Detect which cell encompasses the target text, then output its (x, y) center coordinate. 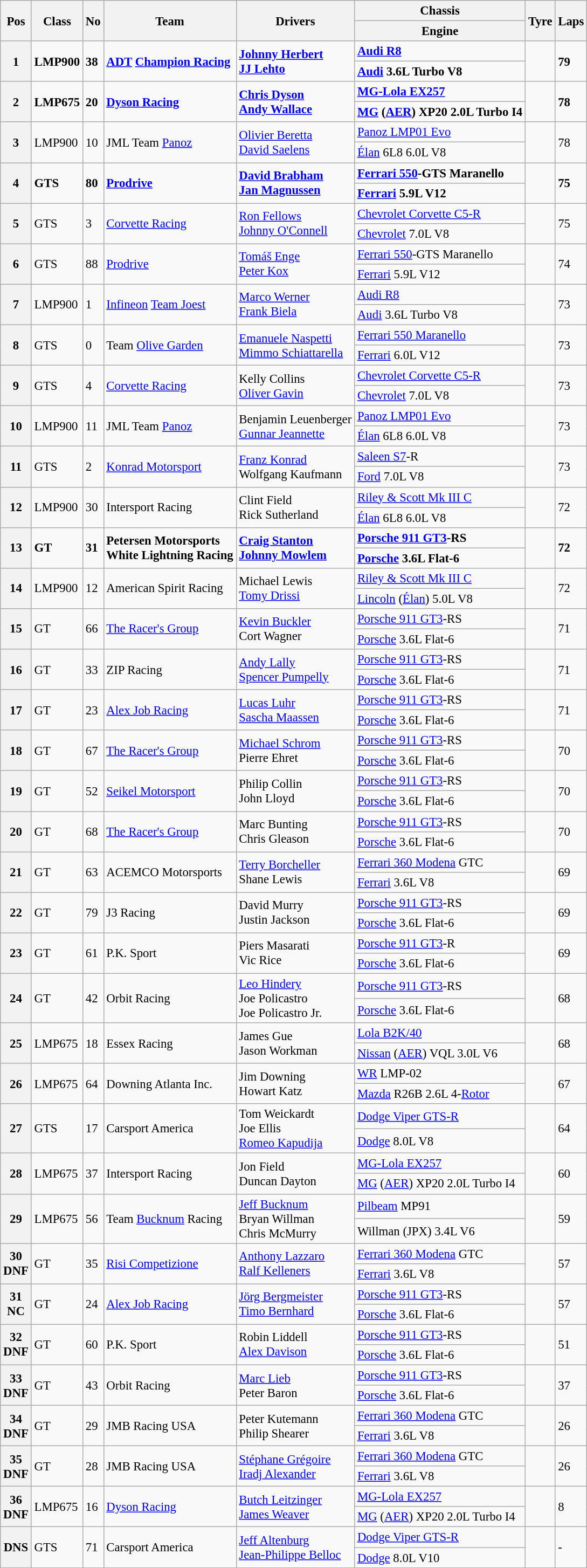
33 (93, 670)
Nissan (AER) VQL 3.0L V6 (440, 1054)
Kevin Buckler Cort Wagner (295, 629)
Marco Werner Frank Biela (295, 304)
Ferrari 550 Maranello (440, 335)
Porsche 911 GT3-R (440, 943)
Philip Collin John Lloyd (295, 792)
Clint Field Rick Sutherland (295, 507)
Craig Stanton Johnny Mowlem (295, 548)
DNS (16, 1548)
14 (16, 589)
34DNF (16, 1426)
Team (170, 20)
Leo Hindery Joe Policastro Joe Policastro Jr. (295, 998)
Johnny Herbert JJ Lehto (295, 61)
WR LMP-02 (440, 1074)
Saleen S7-R (440, 457)
Jon Field Duncan Dayton (295, 1173)
Peter Kutemann Philip Shearer (295, 1426)
Michael Schrom Pierre Ehret (295, 751)
Dodge 8.0L V8 (440, 1141)
66 (93, 629)
30 (93, 507)
Konrad Motorsport (170, 467)
63 (93, 872)
Jim Downing Howart Katz (295, 1084)
Ferrari 6.0L V12 (440, 355)
Drivers (295, 20)
35DNF (16, 1467)
Olivier Beretta David Saelens (295, 142)
80 (93, 183)
ACEMCO Motorsports (170, 872)
Andy Lally Spencer Pumpelly (295, 670)
Pilbeam MP91 (440, 1206)
Tomáš Enge Peter Kox (295, 264)
James Gue Jason Workman (295, 1043)
Tyre (540, 20)
Downing Atlanta Inc. (170, 1084)
Kelly Collins Oliver Gavin (295, 386)
31 (93, 548)
Marc Bunting Chris Gleason (295, 831)
Terry Borcheller Shane Lewis (295, 872)
Lincoln (Élan) 5.0L V8 (440, 599)
22 (16, 912)
Chassis (440, 11)
Seikel Motorsport (170, 792)
Laps (571, 20)
30DNF (16, 1264)
13 (16, 548)
43 (93, 1385)
David Brabham Jan Magnussen (295, 183)
Mazda R26B 2.6L 4-Rotor (440, 1094)
J3 Racing (170, 912)
Infineon Team Joest (170, 304)
Pos (16, 20)
51 (571, 1345)
74 (571, 264)
19 (16, 792)
Emanuele Naspetti Mimmo Schiattarella (295, 345)
9 (16, 386)
Chris Dyson Andy Wallace (295, 101)
Team Bucknum Racing (170, 1219)
Ron Fellows Johnny O'Connell (295, 223)
Robin Liddell Alex Davison (295, 1345)
Lola B2K/40 (440, 1033)
Dodge 8.0L V10 (440, 1558)
Butch Leitzinger James Weaver (295, 1507)
Willman (JPX) 3.4L V6 (440, 1231)
Ford 7.0L V8 (440, 477)
42 (93, 998)
0 (93, 345)
21 (16, 872)
Engine (440, 31)
Class (57, 20)
Tom Weickardt Joe Ellis Romeo Kapudija (295, 1129)
ADT Champion Racing (170, 61)
7 (16, 304)
32DNF (16, 1345)
36DNF (16, 1507)
Piers Masarati Vic Rice (295, 953)
Jeff Altenburg Jean-Philippe Belloc (295, 1548)
- (571, 1548)
88 (93, 264)
Stéphane Grégoire Iradj Alexander (295, 1467)
59 (571, 1219)
25 (16, 1043)
61 (93, 953)
5 (16, 223)
38 (93, 61)
David Murry Justin Jackson (295, 912)
Franz Konrad Wolfgang Kaufmann (295, 467)
ZIP Racing (170, 670)
Team Olive Garden (170, 345)
Lucas Luhr Sascha Maassen (295, 710)
Michael Lewis Tomy Drissi (295, 589)
Marc Lieb Peter Baron (295, 1385)
Benjamin Leuenberger Gunnar Jeannette (295, 426)
31NC (16, 1304)
No (93, 20)
33DNF (16, 1385)
Jeff Bucknum Bryan Willman Chris McMurry (295, 1219)
Risi Competizione (170, 1264)
35 (93, 1264)
Petersen Motorsports White Lightning Racing (170, 548)
Jörg Bergmeister Timo Bernhard (295, 1304)
27 (16, 1129)
Essex Racing (170, 1043)
Anthony Lazzaro Ralf Kelleners (295, 1264)
56 (93, 1219)
15 (16, 629)
52 (93, 792)
American Spirit Racing (170, 589)
6 (16, 264)
